Capture the cell that displays the provided text and extract its (X, Y) central coordinate. 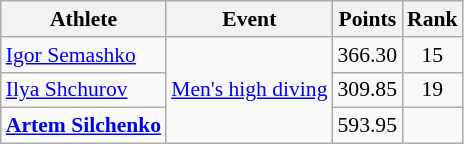
Athlete (84, 19)
Igor Semashko (84, 55)
Rank (432, 19)
Points (368, 19)
15 (432, 55)
Ilya Shchurov (84, 90)
19 (432, 90)
Artem Silchenko (84, 126)
593.95 (368, 126)
309.85 (368, 90)
Event (249, 19)
Men's high diving (249, 90)
366.30 (368, 55)
